Return the [X, Y] coordinate for the center point of the cell that contains the specified text.  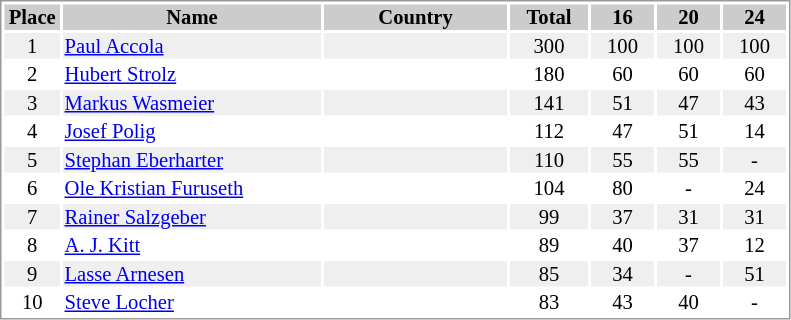
Country [416, 17]
34 [622, 274]
8 [32, 245]
Name [192, 17]
104 [549, 189]
80 [622, 189]
110 [549, 160]
112 [549, 131]
9 [32, 274]
Markus Wasmeier [192, 103]
Stephan Eberharter [192, 160]
89 [549, 245]
Ole Kristian Furuseth [192, 189]
Steve Locher [192, 303]
20 [688, 17]
5 [32, 160]
83 [549, 303]
14 [754, 131]
4 [32, 131]
Lasse Arnesen [192, 274]
6 [32, 189]
180 [549, 75]
16 [622, 17]
1 [32, 46]
85 [549, 274]
2 [32, 75]
300 [549, 46]
3 [32, 103]
Place [32, 17]
Paul Accola [192, 46]
12 [754, 245]
7 [32, 217]
Hubert Strolz [192, 75]
A. J. Kitt [192, 245]
99 [549, 217]
10 [32, 303]
Rainer Salzgeber [192, 217]
141 [549, 103]
Total [549, 17]
Josef Polig [192, 131]
